Extract the (x, y) coordinate from the center of the cell holding the provided text.  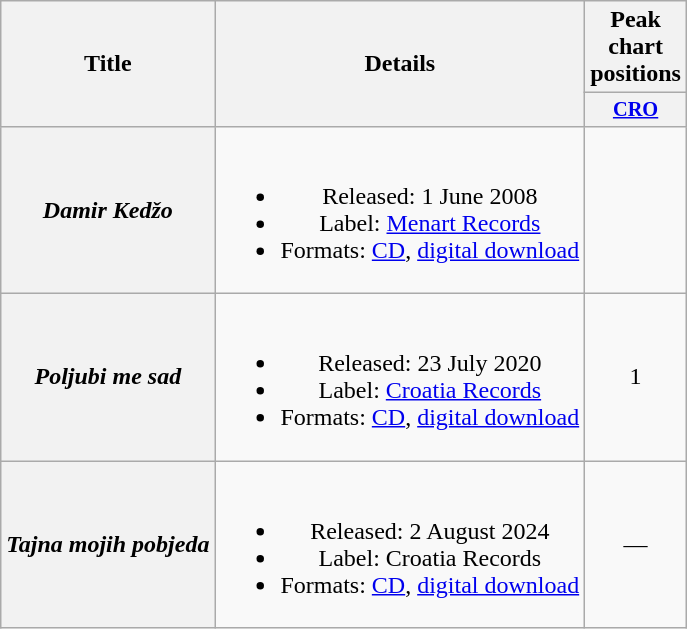
Released: 23 July 2020Label: Croatia RecordsFormats: CD, digital download (400, 378)
CRO (636, 110)
Released: 2 August 2024Label: Croatia RecordsFormats: CD, digital download (400, 544)
1 (636, 378)
Tajna mojih pobjeda (108, 544)
Details (400, 64)
Released: 1 June 2008Label: Menart RecordsFormats: CD, digital download (400, 210)
Poljubi me sad (108, 378)
Damir Kedžo (108, 210)
Peak chart positions (636, 47)
— (636, 544)
Title (108, 64)
